From the cell containing the given text, extract its center point as [x, y] coordinate. 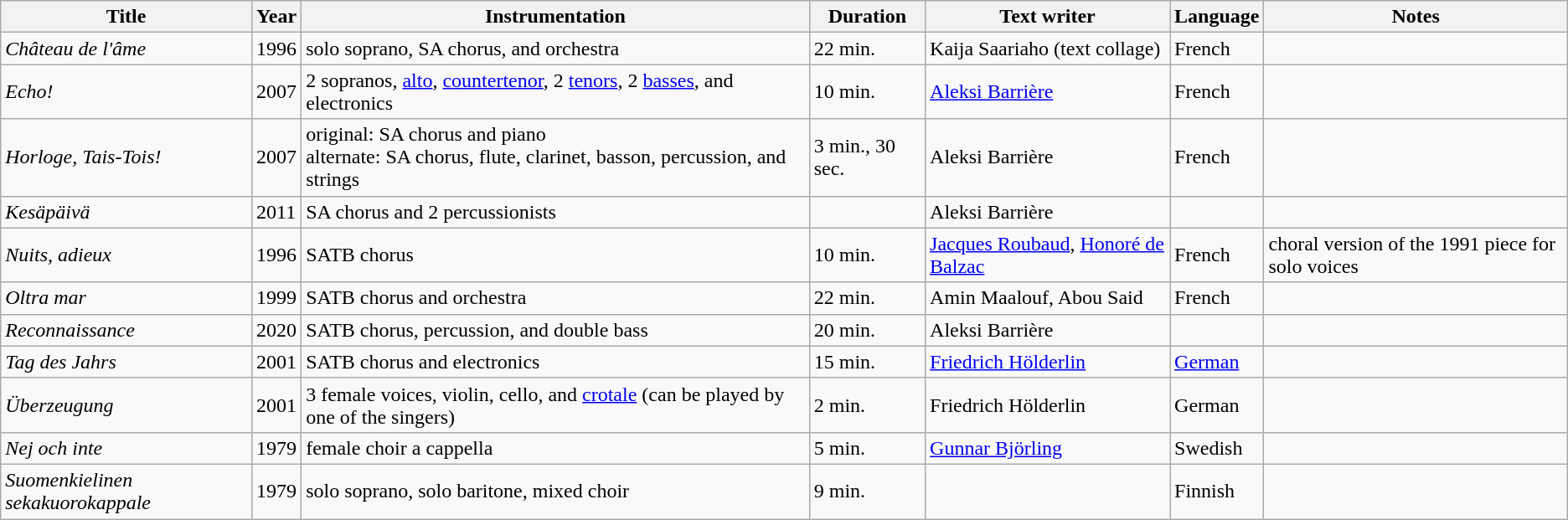
solo soprano, solo baritone, mixed choir [556, 491]
Language [1217, 17]
2011 [276, 212]
SATB chorus and orchestra [556, 298]
Horloge, Tais-Tois! [126, 157]
Reconnaissance [126, 330]
Überzeugung [126, 405]
Nuits, adieux [126, 255]
Kaija Saariaho (text collage) [1048, 49]
3 min., 30 sec. [867, 157]
Notes [1416, 17]
9 min. [867, 491]
15 min. [867, 362]
Echo! [126, 92]
Amin Maalouf, Abou Said [1048, 298]
20 min. [867, 330]
Text writer [1048, 17]
3 female voices, violin, cello, and crotale (can be played by one of the singers) [556, 405]
1999 [276, 298]
SATB chorus and electronics [556, 362]
Tag des Jahrs [126, 362]
Suomenkielinen sekakuorokappale [126, 491]
Jacques Roubaud, Honoré de Balzac [1048, 255]
Château de l'âme [126, 49]
original: SA chorus and pianoalternate: SA chorus, flute, clarinet, basson, percussion, and strings [556, 157]
Duration [867, 17]
Swedish [1217, 448]
Kesäpäivä [126, 212]
SATB chorus, percussion, and double bass [556, 330]
Oltra mar [126, 298]
Nej och inte [126, 448]
Title [126, 17]
2020 [276, 330]
Gunnar Björling [1048, 448]
2 sopranos, alto, countertenor, 2 tenors, 2 basses, and electronics [556, 92]
5 min. [867, 448]
Finnish [1217, 491]
Instrumentation [556, 17]
SATB chorus [556, 255]
choral version of the 1991 piece for solo voices [1416, 255]
female choir a cappella [556, 448]
solo soprano, SA chorus, and orchestra [556, 49]
2 min. [867, 405]
SA chorus and 2 percussionists [556, 212]
Year [276, 17]
